Capture the cell that displays the provided text and extract its (x, y) central coordinate. 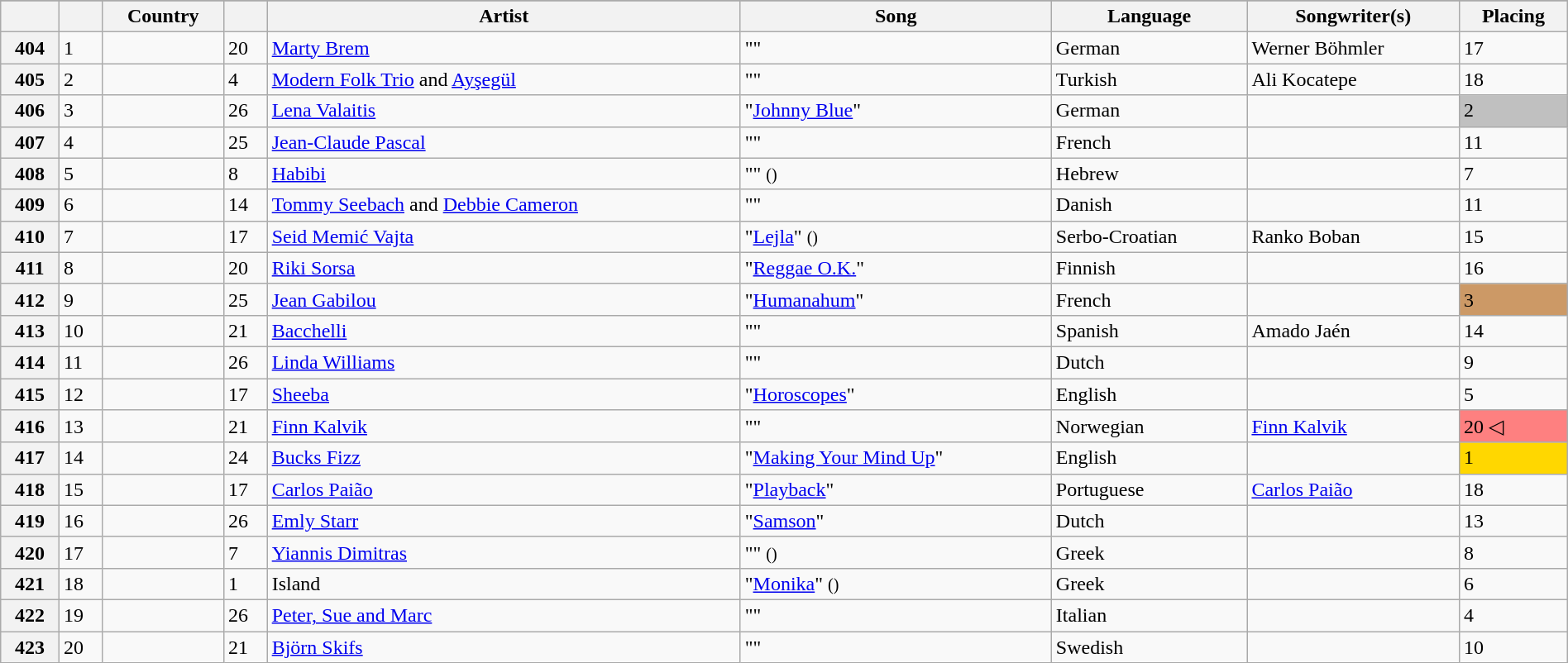
416 (30, 427)
413 (30, 331)
Lena Valaitis (504, 111)
Bucks Fizz (504, 458)
421 (30, 584)
Swedish (1150, 647)
"Playback" (896, 489)
Jean Gabilou (504, 299)
404 (30, 48)
"Monika" () (896, 584)
Country (164, 17)
408 (30, 174)
Amado Jaén (1353, 331)
Ranko Boban (1353, 236)
Seid Memić Vajta (504, 236)
407 (30, 142)
Serbo-Croatian (1150, 236)
Ali Kocatepe (1353, 79)
Song (896, 17)
417 (30, 458)
Language (1150, 17)
Bacchelli (504, 331)
Linda Williams (504, 362)
Modern Folk Trio and Ayşegül (504, 79)
406 (30, 111)
"Horoscopes" (896, 394)
24 (246, 458)
414 (30, 362)
20 ◁ (1513, 427)
"Making Your Mind Up" (896, 458)
Habibi (504, 174)
Emly Starr (504, 521)
Hebrew (1150, 174)
409 (30, 205)
415 (30, 394)
Marty Brem (504, 48)
Werner Böhmler (1353, 48)
405 (30, 79)
Island (504, 584)
Tommy Seebach and Debbie Cameron (504, 205)
12 (81, 394)
Sheeba (504, 394)
419 (30, 521)
Björn Skifs (504, 647)
418 (30, 489)
Spanish (1150, 331)
411 (30, 268)
Danish (1150, 205)
Finnish (1150, 268)
"Reggae O.K." (896, 268)
Norwegian (1150, 427)
"Lejla" () (896, 236)
412 (30, 299)
Riki Sorsa (504, 268)
Yiannis Dimitras (504, 552)
"Humanahum" (896, 299)
410 (30, 236)
Italian (1150, 615)
Artist (504, 17)
Songwriter(s) (1353, 17)
Portuguese (1150, 489)
420 (30, 552)
"Samson" (896, 521)
Jean-Claude Pascal (504, 142)
19 (81, 615)
Turkish (1150, 79)
Placing (1513, 17)
423 (30, 647)
Peter, Sue and Marc (504, 615)
"Johnny Blue" (896, 111)
422 (30, 615)
